From the cell containing the given text, extract its center point as (X, Y) coordinate. 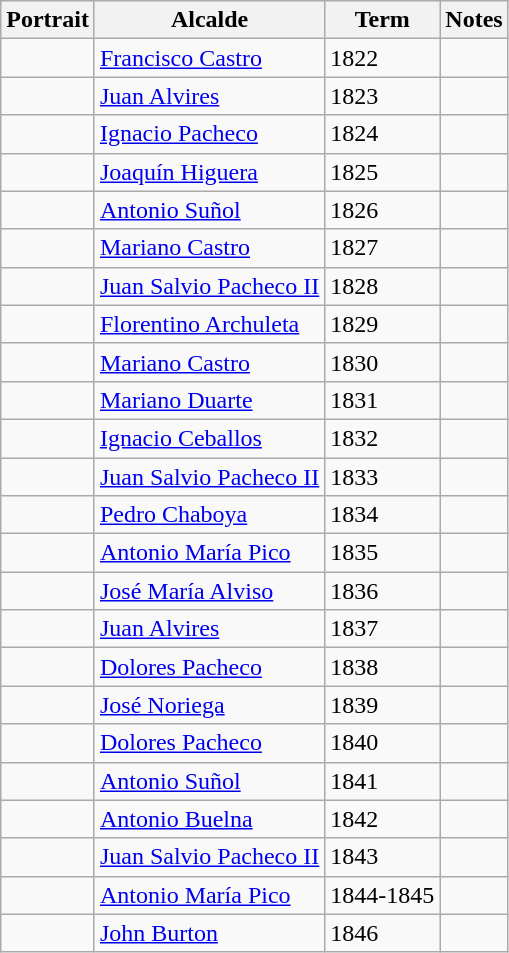
1836 (382, 591)
1843 (382, 857)
1839 (382, 705)
1822 (382, 58)
1825 (382, 172)
José María Alviso (209, 591)
1832 (382, 438)
Pedro Chaboya (209, 515)
Term (382, 20)
1846 (382, 933)
John Burton (209, 933)
Antonio Buelna (209, 819)
1824 (382, 134)
1826 (382, 210)
Alcalde (209, 20)
1835 (382, 553)
Ignacio Ceballos (209, 438)
1844-1845 (382, 895)
1828 (382, 286)
1837 (382, 629)
1829 (382, 324)
1830 (382, 362)
1834 (382, 515)
Joaquín Higuera (209, 172)
Ignacio Pacheco (209, 134)
1842 (382, 819)
Portrait (48, 20)
1841 (382, 781)
1823 (382, 96)
1831 (382, 400)
1833 (382, 477)
José Noriega (209, 705)
Florentino Archuleta (209, 324)
Mariano Duarte (209, 400)
1827 (382, 248)
Notes (474, 20)
1838 (382, 667)
Francisco Castro (209, 58)
1840 (382, 743)
